Locate the cell with the specified text and output its (X, Y) center coordinate. 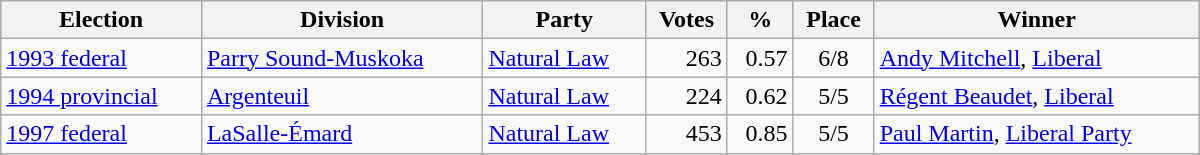
Election (102, 20)
Winner (1036, 20)
LaSalle-Émard (342, 134)
0.85 (760, 134)
6/8 (834, 58)
0.62 (760, 96)
Party (564, 20)
Division (342, 20)
% (760, 20)
1997 federal (102, 134)
Andy Mitchell, Liberal (1036, 58)
453 (687, 134)
Parry Sound-Muskoka (342, 58)
Place (834, 20)
1994 provincial (102, 96)
Argenteuil (342, 96)
263 (687, 58)
1993 federal (102, 58)
0.57 (760, 58)
224 (687, 96)
Paul Martin, Liberal Party (1036, 134)
Votes (687, 20)
Régent Beaudet, Liberal (1036, 96)
